Capture the cell that displays the provided text and extract its [x, y] central coordinate. 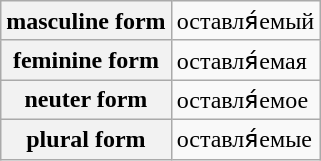
оставля́емые [246, 139]
feminine form [86, 60]
оставля́емый [246, 21]
оставля́емая [246, 60]
masculine form [86, 21]
neuter form [86, 100]
оставля́емое [246, 100]
plural form [86, 139]
